Detect which cell encompasses the target text, then output its [X, Y] center coordinate. 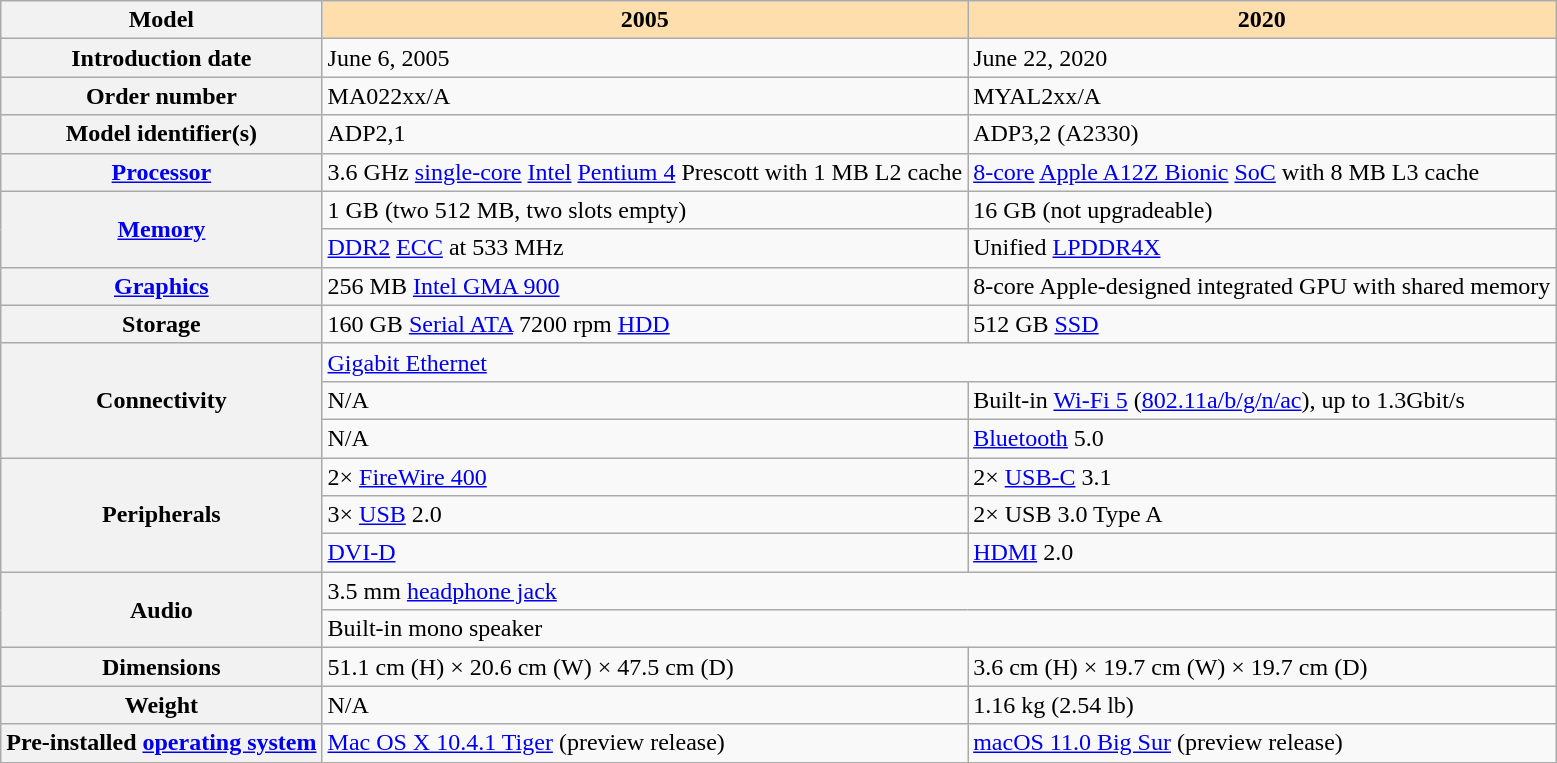
macOS 11.0 Big Sur (preview release) [1262, 743]
160 GB Serial ATA 7200 rpm HDD [645, 324]
2× USB 3.0 Type A [1262, 515]
256 MB Intel GMA 900 [645, 286]
2020 [1262, 20]
Memory [162, 229]
Built-in Wi-Fi 5 (802.11a/b/g/n/ac), up to 1.3Gbit/s [1262, 400]
June 22, 2020 [1262, 58]
512 GB SSD [1262, 324]
June 6, 2005 [645, 58]
ADP3,2 (A2330) [1262, 134]
Gigabit Ethernet [939, 362]
Connectivity [162, 400]
3× USB 2.0 [645, 515]
3.6 GHz single-core Intel Pentium 4 Prescott with 1 MB L2 cache [645, 172]
1.16 kg (2.54 lb) [1262, 705]
ADP2,1 [645, 134]
Model [162, 20]
MA022xx/A [645, 96]
3.5 mm headphone jack [939, 591]
DDR2 ECC at 533 MHz [645, 248]
Built-in mono speaker [939, 629]
Model identifier(s) [162, 134]
2× FireWire 400 [645, 477]
Graphics [162, 286]
MYAL2xx/A [1262, 96]
Dimensions [162, 667]
Mac OS X 10.4.1 Tiger (preview release) [645, 743]
3.6 cm (H) × 19.7 cm (W) × 19.7 cm (D) [1262, 667]
Unified LPDDR4X [1262, 248]
1 GB (two 512 MB, two slots empty) [645, 210]
8-core Apple-designed integrated GPU with shared memory [1262, 286]
2005 [645, 20]
HDMI 2.0 [1262, 553]
8-core Apple A12Z Bionic SoC with 8 MB L3 cache [1262, 172]
Storage [162, 324]
Processor [162, 172]
2× USB-C 3.1 [1262, 477]
16 GB (not upgradeable) [1262, 210]
51.1 cm (H) × 20.6 cm (W) × 47.5 cm (D) [645, 667]
Peripherals [162, 515]
Audio [162, 610]
Introduction date [162, 58]
DVI-D [645, 553]
Weight [162, 705]
Pre-installed operating system [162, 743]
Order number [162, 96]
Bluetooth 5.0 [1262, 438]
